From the cell containing the given text, extract its center point as [x, y] coordinate. 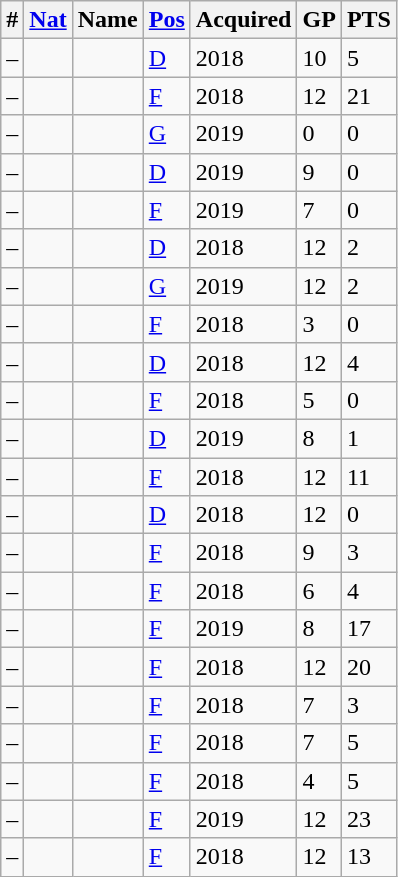
Name [108, 20]
11 [368, 477]
21 [368, 96]
20 [368, 667]
Nat [48, 20]
# [12, 20]
23 [368, 819]
6 [319, 591]
13 [368, 857]
17 [368, 629]
Acquired [244, 20]
GP [319, 20]
1 [368, 438]
Pos [166, 20]
PTS [368, 20]
10 [319, 58]
